Extract the [X, Y] coordinate from the center of the cell holding the provided text.  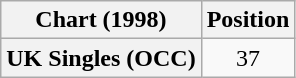
37 [248, 58]
Position [248, 20]
UK Singles (OCC) [101, 58]
Chart (1998) [101, 20]
